From the cell containing the given text, extract its center point as [x, y] coordinate. 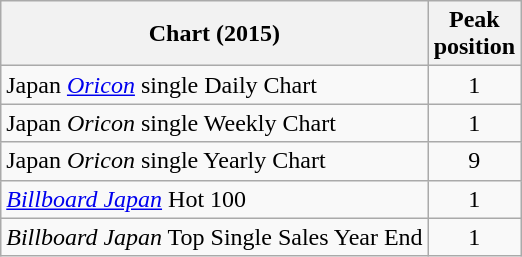
Japan Oricon single Daily Chart [214, 85]
Billboard Japan Top Single Sales Year End [214, 237]
Chart (2015) [214, 34]
9 [474, 161]
Japan Oricon single Yearly Chart [214, 161]
Billboard Japan Hot 100 [214, 199]
Peakposition [474, 34]
Japan Oricon single Weekly Chart [214, 123]
